From the cell containing the given text, extract its center point as (x, y) coordinate. 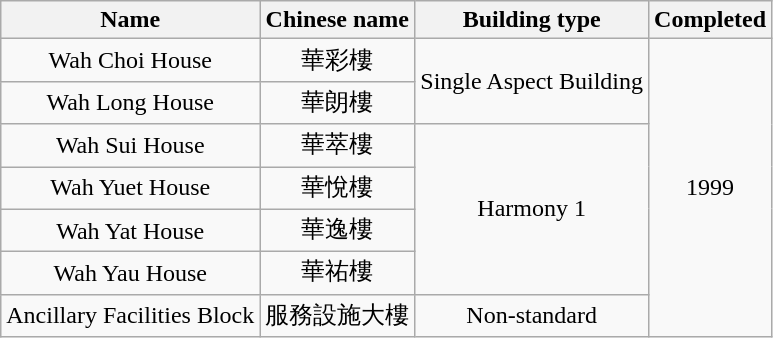
Wah Long House (130, 102)
華祐樓 (338, 274)
華逸樓 (338, 230)
Harmony 1 (532, 209)
華彩樓 (338, 60)
Ancillary Facilities Block (130, 316)
Wah Sui House (130, 146)
服務設施大樓 (338, 316)
Chinese name (338, 20)
Building type (532, 20)
Completed (710, 20)
華萃樓 (338, 146)
Wah Yuet House (130, 188)
Name (130, 20)
Wah Yau House (130, 274)
Single Aspect Building (532, 82)
1999 (710, 188)
Wah Yat House (130, 230)
Non-standard (532, 316)
華朗樓 (338, 102)
Wah Choi House (130, 60)
華悅樓 (338, 188)
